Find where the given text appears and provide that cell's center as [x, y] coordinate. 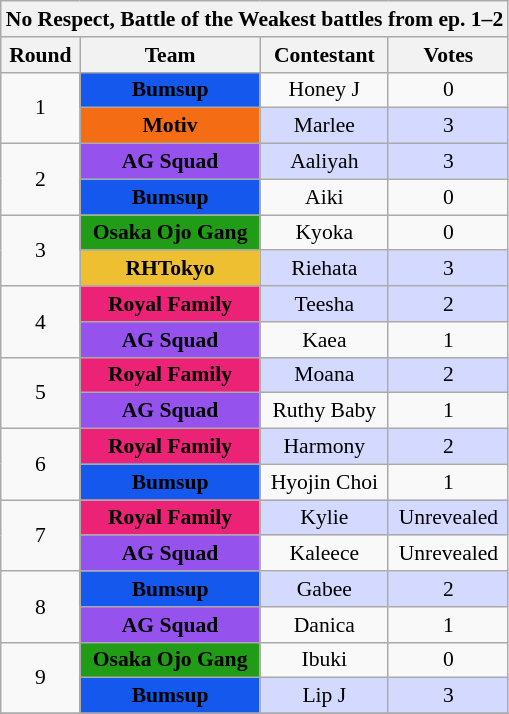
Round [40, 55]
Ibuki [324, 660]
Kaleece [324, 554]
Aaliyah [324, 162]
Contestant [324, 55]
Hyojin Choi [324, 482]
Aiki [324, 197]
Teesha [324, 304]
7 [40, 536]
Team [170, 55]
Lip J [324, 696]
Kyoka [324, 233]
Harmony [324, 447]
Ruthy Baby [324, 411]
4 [40, 322]
Kylie [324, 518]
Motiv [170, 126]
Votes [448, 55]
Danica [324, 625]
RHTokyo [170, 269]
6 [40, 464]
No Respect, Battle of the Weakest battles from ep. 1–2 [255, 19]
Honey J [324, 90]
Moana [324, 375]
5 [40, 392]
Kaea [324, 340]
Marlee [324, 126]
Gabee [324, 589]
Riehata [324, 269]
8 [40, 606]
9 [40, 678]
